Return the (X, Y) coordinate for the center point of the cell that contains the specified text.  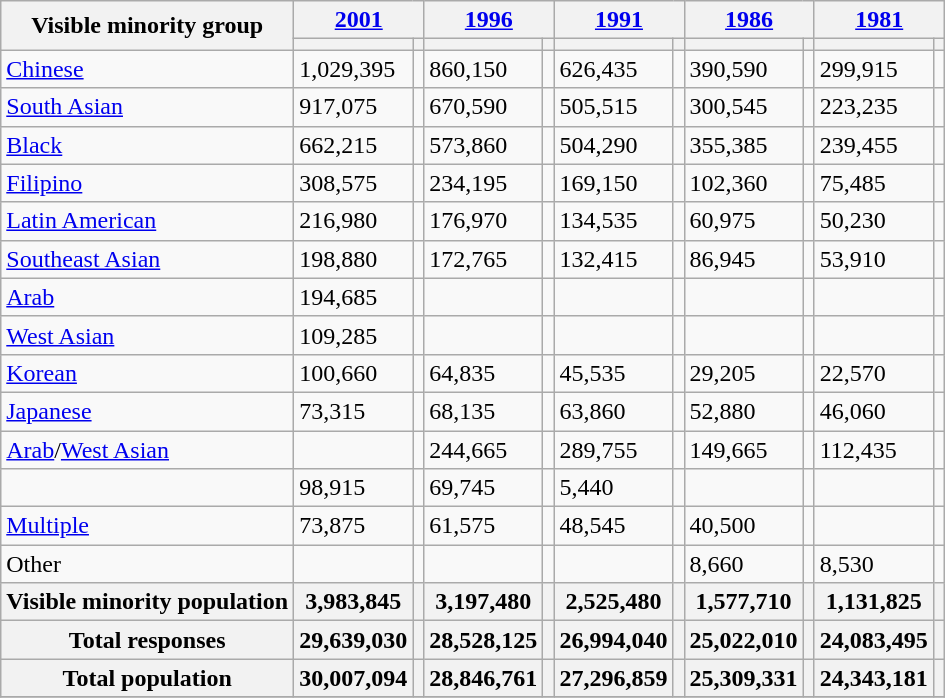
8,660 (744, 564)
Other (148, 564)
172,765 (484, 259)
24,083,495 (874, 640)
75,485 (874, 183)
86,945 (744, 259)
40,500 (744, 526)
50,230 (874, 221)
299,915 (874, 69)
390,590 (744, 69)
Total responses (148, 640)
60,975 (744, 221)
1981 (879, 20)
109,285 (354, 335)
25,022,010 (744, 640)
132,415 (614, 259)
504,290 (614, 145)
1991 (619, 20)
194,685 (354, 297)
64,835 (484, 373)
1986 (749, 20)
South Asian (148, 107)
25,309,331 (744, 678)
670,590 (484, 107)
917,075 (354, 107)
Korean (148, 373)
45,535 (614, 373)
29,639,030 (354, 640)
Filipino (148, 183)
30,007,094 (354, 678)
2,525,480 (614, 602)
Latin American (148, 221)
234,195 (484, 183)
216,980 (354, 221)
24,343,181 (874, 678)
662,215 (354, 145)
289,755 (614, 449)
26,994,040 (614, 640)
134,535 (614, 221)
61,575 (484, 526)
Visible minority group (148, 26)
1,131,825 (874, 602)
Multiple (148, 526)
2001 (359, 20)
22,570 (874, 373)
98,915 (354, 488)
68,135 (484, 411)
29,205 (744, 373)
Japanese (148, 411)
West Asian (148, 335)
Visible minority population (148, 602)
505,515 (614, 107)
176,970 (484, 221)
Chinese (148, 69)
Arab (148, 297)
52,880 (744, 411)
73,875 (354, 526)
73,315 (354, 411)
Black (148, 145)
239,455 (874, 145)
3,197,480 (484, 602)
573,860 (484, 145)
Total population (148, 678)
100,660 (354, 373)
860,150 (484, 69)
149,665 (744, 449)
Arab/West Asian (148, 449)
48,545 (614, 526)
5,440 (614, 488)
355,385 (744, 145)
28,528,125 (484, 640)
27,296,859 (614, 678)
53,910 (874, 259)
8,530 (874, 564)
46,060 (874, 411)
1,577,710 (744, 602)
28,846,761 (484, 678)
102,360 (744, 183)
300,545 (744, 107)
198,880 (354, 259)
169,150 (614, 183)
1,029,395 (354, 69)
Southeast Asian (148, 259)
112,435 (874, 449)
63,860 (614, 411)
3,983,845 (354, 602)
626,435 (614, 69)
1996 (489, 20)
308,575 (354, 183)
223,235 (874, 107)
244,665 (484, 449)
69,745 (484, 488)
